Find where the given text appears and provide that cell's center as [X, Y] coordinate. 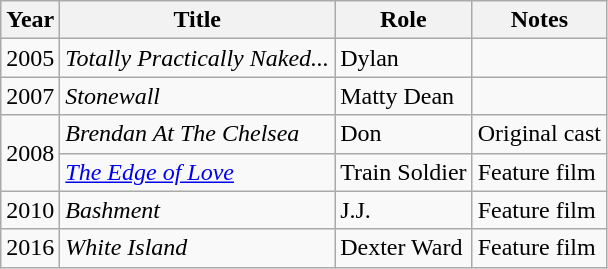
Dylan [404, 58]
Role [404, 20]
2005 [30, 58]
Original cast [539, 134]
Title [198, 20]
White Island [198, 248]
2007 [30, 96]
Matty Dean [404, 96]
Stonewall [198, 96]
Totally Practically Naked... [198, 58]
Bashment [198, 210]
Don [404, 134]
Year [30, 20]
Brendan At The Chelsea [198, 134]
2008 [30, 153]
2010 [30, 210]
Train Soldier [404, 172]
Dexter Ward [404, 248]
2016 [30, 248]
Notes [539, 20]
J.J. [404, 210]
The Edge of Love [198, 172]
